Scan for the cell matching the given text and deliver its (x, y) coordinate at center. 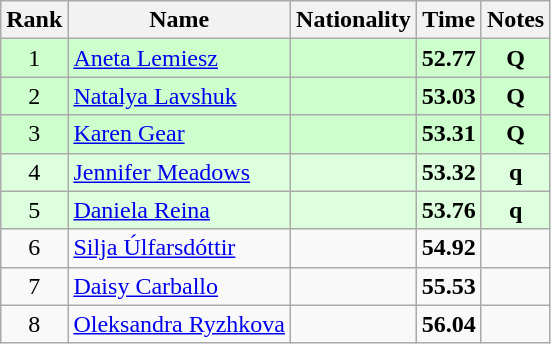
55.53 (448, 286)
7 (34, 286)
5 (34, 210)
Notes (515, 20)
Daniela Reina (180, 210)
Time (448, 20)
53.76 (448, 210)
52.77 (448, 58)
53.32 (448, 172)
2 (34, 96)
54.92 (448, 248)
53.31 (448, 134)
Karen Gear (180, 134)
1 (34, 58)
8 (34, 324)
53.03 (448, 96)
Nationality (354, 20)
3 (34, 134)
56.04 (448, 324)
Name (180, 20)
Daisy Carballo (180, 286)
Oleksandra Ryzhkova (180, 324)
Silja Úlfarsdóttir (180, 248)
4 (34, 172)
Natalya Lavshuk (180, 96)
Rank (34, 20)
Jennifer Meadows (180, 172)
6 (34, 248)
Aneta Lemiesz (180, 58)
